Output the (x, y) coordinate of the center of the cell containing the given text.  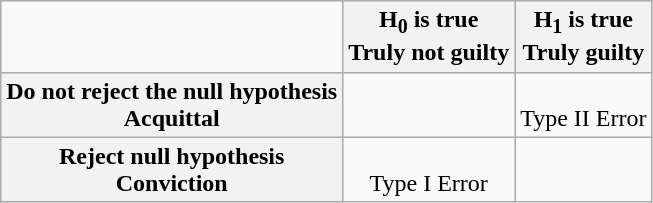
H1 is true Truly guilty (584, 36)
H0 is true Truly not guilty (429, 36)
Type I Error (429, 170)
Type II Error (584, 104)
Do not reject the null hypothesis Acquittal (172, 104)
Reject null hypothesis Conviction (172, 170)
